Find where the given text appears and provide that cell's center as (x, y) coordinate. 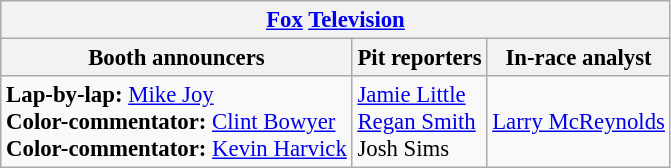
Larry McReynolds (578, 122)
Pit reporters (420, 58)
Lap-by-lap: Mike JoyColor-commentator: Clint BowyerColor-commentator: Kevin Harvick (176, 122)
In-race analyst (578, 58)
Booth announcers (176, 58)
Fox Television (336, 20)
Jamie LittleRegan SmithJosh Sims (420, 122)
